Pinpoint the cell where the given text exists, returning its [x, y] midpoint coordinate. 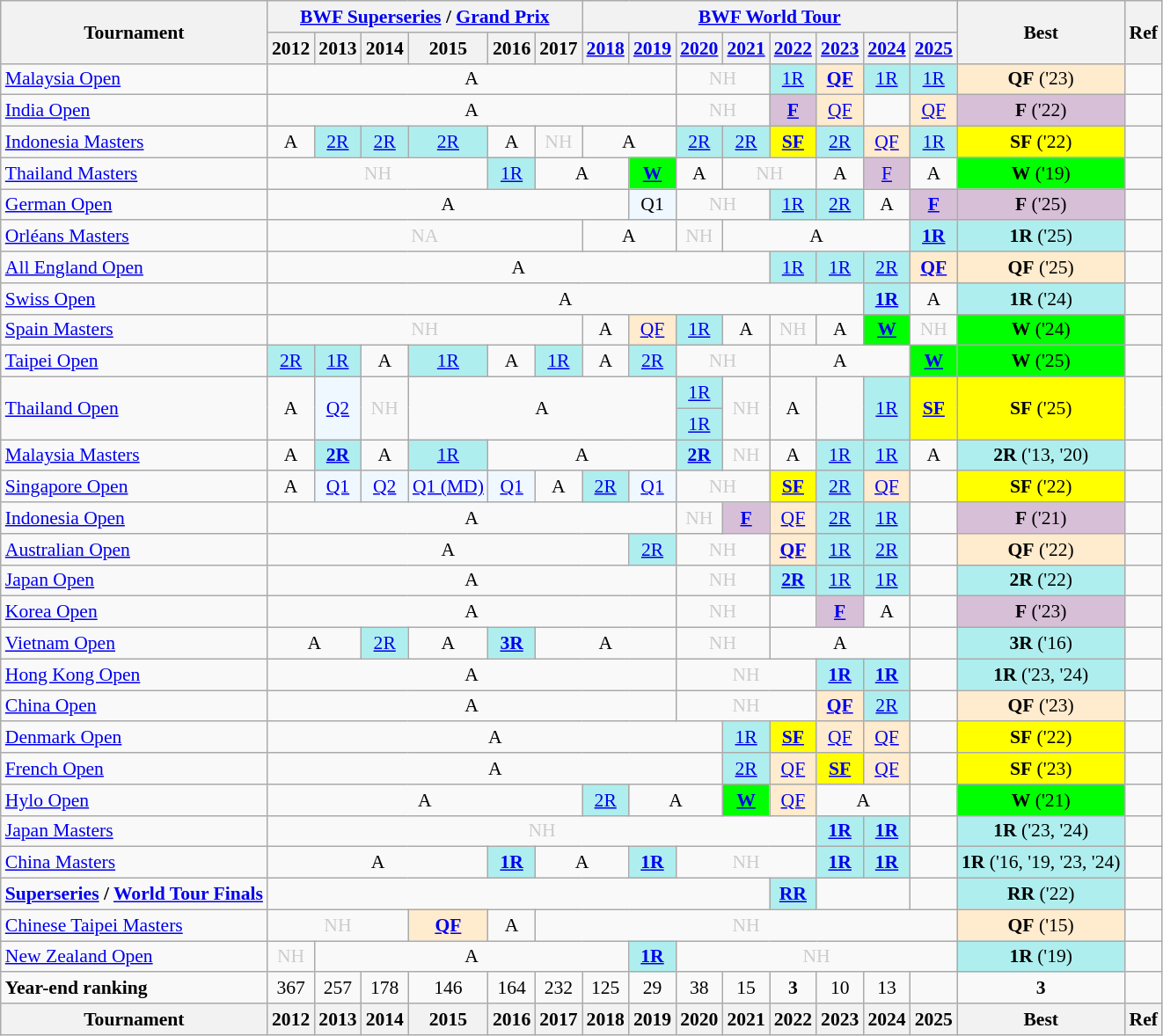
125 [605, 989]
38 [699, 989]
2R ('13, '20) [1042, 456]
3R ('16) [1042, 644]
1R ('16, '19, '23, '24) [1042, 863]
Vietnam Open [134, 644]
Hong Kong Open [134, 675]
SF ('23) [1042, 769]
QF ('25) [1042, 267]
W ('19) [1042, 173]
Malaysia Masters [134, 456]
Malaysia Open [134, 79]
F ('21) [1042, 518]
China Masters [134, 863]
Japan Masters [134, 831]
F ('23) [1042, 612]
French Open [134, 769]
W ('21) [1042, 800]
Superseries / World Tour Finals [134, 894]
SF ('25) [1042, 408]
3R [512, 644]
Swiss Open [134, 299]
Singapore Open [134, 487]
Chinese Taipei Masters [134, 925]
China Open [134, 706]
10 [839, 989]
BWF World Tour [770, 17]
Orléans Masters [134, 237]
178 [385, 989]
15 [746, 989]
Q1 (MD) [449, 487]
W ('25) [1042, 361]
Thailand Open [134, 408]
F ('22) [1042, 111]
F ('25) [1042, 205]
German Open [134, 205]
164 [512, 989]
Taipei Open [134, 361]
Hylo Open [134, 800]
All England Open [134, 267]
Indonesia Masters [134, 142]
Thailand Masters [134, 173]
367 [290, 989]
232 [558, 989]
2R ('22) [1042, 580]
BWF Superseries / Grand Prix [425, 17]
NA [425, 237]
RR ('22) [1042, 894]
RR [794, 894]
QF ('15) [1042, 925]
1R ('24) [1042, 299]
Spain Masters [134, 330]
Indonesia Open [134, 518]
13 [887, 989]
New Zealand Open [134, 957]
Japan Open [134, 580]
1R ('25) [1042, 237]
W ('24) [1042, 330]
29 [653, 989]
Denmark Open [134, 738]
Year-end ranking [134, 989]
QF ('22) [1042, 550]
Australian Open [134, 550]
146 [449, 989]
India Open [134, 111]
1R ('19) [1042, 957]
257 [338, 989]
Korea Open [134, 612]
